Return the [x, y] coordinate for the center point of the cell that contains the specified text.  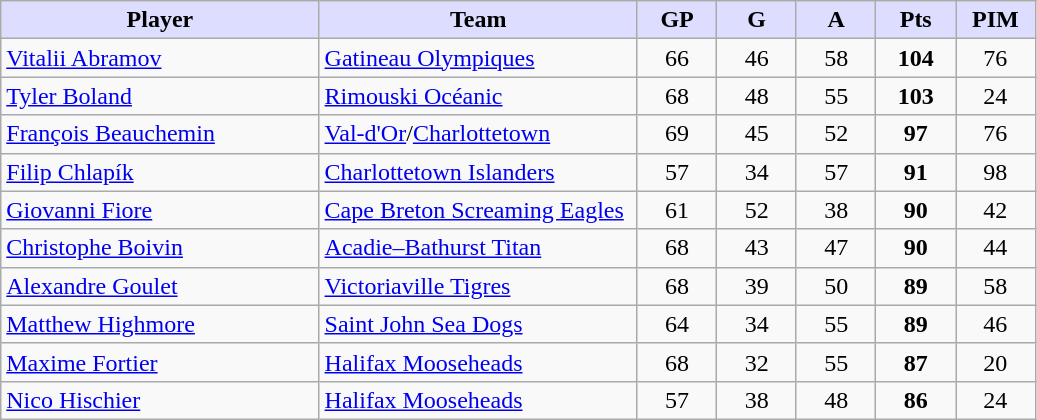
Player [160, 20]
Saint John Sea Dogs [478, 324]
64 [677, 324]
20 [996, 362]
Val-d'Or/Charlottetown [478, 134]
Filip Chlapík [160, 172]
44 [996, 248]
Charlottetown Islanders [478, 172]
PIM [996, 20]
Tyler Boland [160, 96]
Cape Breton Screaming Eagles [478, 210]
François Beauchemin [160, 134]
Victoriaville Tigres [478, 286]
Vitalii Abramov [160, 58]
Alexandre Goulet [160, 286]
61 [677, 210]
66 [677, 58]
50 [836, 286]
43 [757, 248]
97 [916, 134]
Team [478, 20]
91 [916, 172]
42 [996, 210]
86 [916, 400]
Rimouski Océanic [478, 96]
45 [757, 134]
39 [757, 286]
GP [677, 20]
Maxime Fortier [160, 362]
Nico Hischier [160, 400]
Matthew Highmore [160, 324]
47 [836, 248]
Acadie–Bathurst Titan [478, 248]
A [836, 20]
Christophe Boivin [160, 248]
69 [677, 134]
87 [916, 362]
G [757, 20]
103 [916, 96]
104 [916, 58]
Pts [916, 20]
Gatineau Olympiques [478, 58]
32 [757, 362]
Giovanni Fiore [160, 210]
98 [996, 172]
